Scan for the cell matching the given text and deliver its (X, Y) coordinate at center. 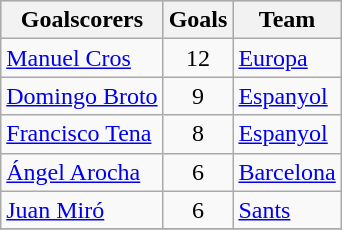
Goals (198, 20)
Goalscorers (82, 20)
9 (198, 96)
Francisco Tena (82, 134)
Team (287, 20)
Europa (287, 58)
8 (198, 134)
Domingo Broto (82, 96)
Manuel Cros (82, 58)
Ángel Arocha (82, 172)
Sants (287, 210)
Barcelona (287, 172)
Juan Miró (82, 210)
12 (198, 58)
